Return the (X, Y) coordinate for the center point of the cell that contains the specified text.  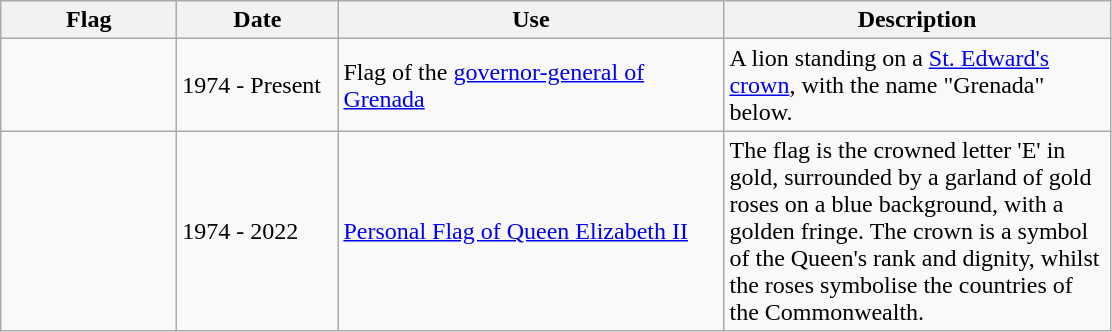
Flag (89, 20)
Flag of the governor-general of Grenada (531, 85)
1974 - Present (258, 85)
Description (917, 20)
Use (531, 20)
1974 - 2022 (258, 231)
Date (258, 20)
A lion standing on a St. Edward's crown, with the name "Grenada" below. (917, 85)
Personal Flag of Queen Elizabeth II (531, 231)
